Provide the [X, Y] coordinate of the cell's center where the given text is located.  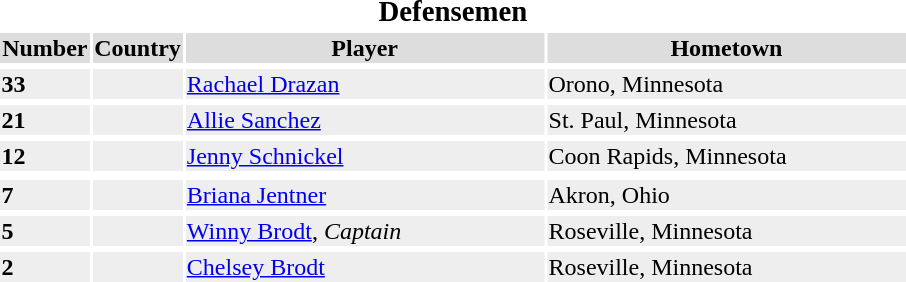
Akron, Ohio [726, 195]
21 [45, 120]
Chelsey Brodt [364, 267]
Jenny Schnickel [364, 156]
Number [45, 48]
Hometown [726, 48]
St. Paul, Minnesota [726, 120]
12 [45, 156]
Coon Rapids, Minnesota [726, 156]
Rachael Drazan [364, 84]
5 [45, 231]
Winny Brodt, Captain [364, 231]
Briana Jentner [364, 195]
2 [45, 267]
Player [364, 48]
Country [138, 48]
Orono, Minnesota [726, 84]
33 [45, 84]
Allie Sanchez [364, 120]
7 [45, 195]
